Search for the cell housing the specified text and yield its (x, y) center coordinate. 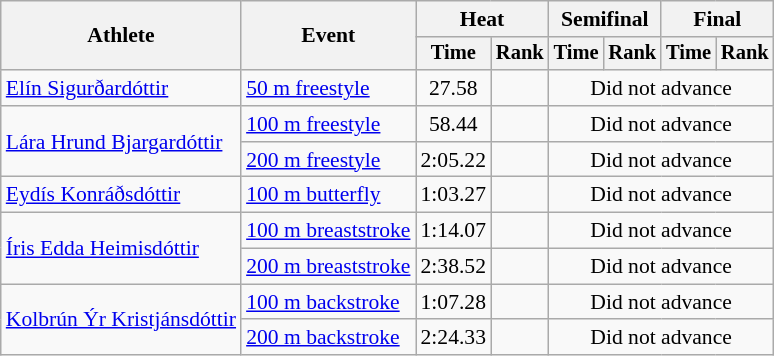
Elín Sigurðardóttir (121, 88)
27.58 (454, 88)
Kolbrún Ýr Kristjánsdóttir (121, 320)
58.44 (454, 124)
100 m freestyle (328, 124)
1:03.27 (454, 195)
200 m backstroke (328, 338)
50 m freestyle (328, 88)
Eydís Konráðsdóttir (121, 195)
Athlete (121, 36)
100 m butterfly (328, 195)
Lára Hrund Bjargardóttir (121, 142)
2:05.22 (454, 160)
200 m freestyle (328, 160)
Heat (482, 19)
Final (717, 19)
2:24.33 (454, 338)
2:38.52 (454, 267)
100 m backstroke (328, 302)
Semifinal (605, 19)
Event (328, 36)
Íris Edda Heimisdóttir (121, 248)
100 m breaststroke (328, 231)
200 m breaststroke (328, 267)
1:07.28 (454, 302)
1:14.07 (454, 231)
